Determine the (x, y) coordinate at the center of the cell enclosing the given text.  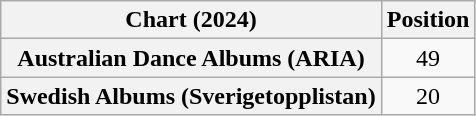
Australian Dance Albums (ARIA) (191, 58)
Chart (2024) (191, 20)
Position (428, 20)
20 (428, 96)
Swedish Albums (Sverigetopplistan) (191, 96)
49 (428, 58)
